Find where the given text appears and provide that cell's center as [X, Y] coordinate. 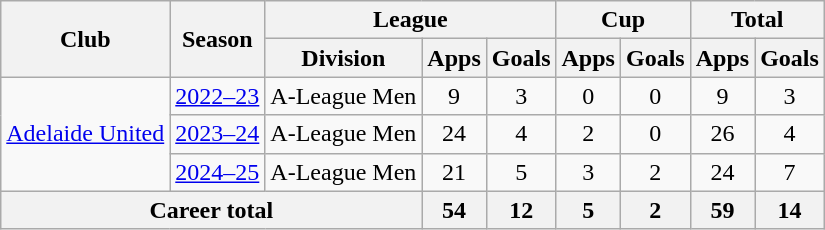
14 [790, 210]
Career total [212, 210]
Season [218, 39]
21 [454, 172]
2024–25 [218, 172]
Adelaide United [86, 134]
12 [521, 210]
26 [722, 134]
Club [86, 39]
7 [790, 172]
League [410, 20]
Cup [623, 20]
54 [454, 210]
Division [344, 58]
Total [757, 20]
2022–23 [218, 96]
59 [722, 210]
2023–24 [218, 134]
